For the text-containing cell, return its midpoint in (X, Y) coordinate format. 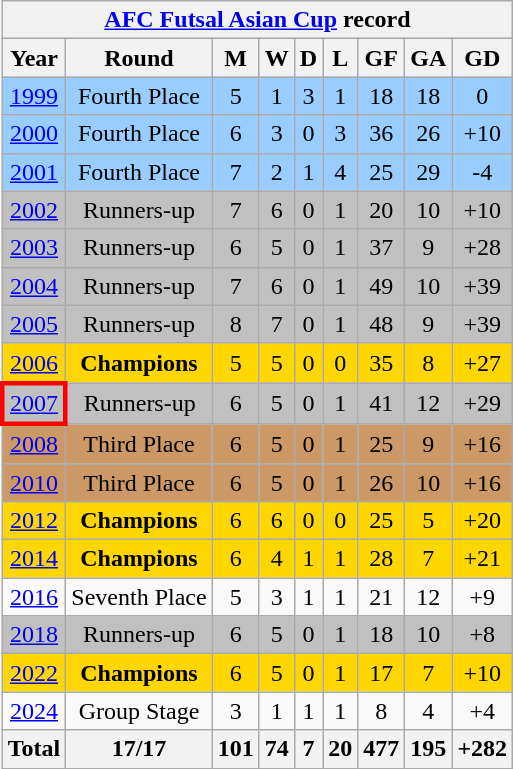
2008 (34, 444)
+27 (482, 363)
2007 (34, 404)
21 (382, 597)
2018 (34, 635)
2000 (34, 134)
477 (382, 749)
2005 (34, 324)
2002 (34, 210)
Group Stage (139, 711)
2004 (34, 286)
2024 (34, 711)
W (276, 58)
35 (382, 363)
1999 (34, 96)
2 (276, 172)
Round (139, 58)
2016 (34, 597)
29 (428, 172)
2022 (34, 673)
2012 (34, 521)
GF (382, 58)
17/17 (139, 749)
+9 (482, 597)
+21 (482, 559)
2014 (34, 559)
+28 (482, 248)
28 (382, 559)
17 (382, 673)
+29 (482, 404)
2001 (34, 172)
D (308, 58)
2010 (34, 483)
GD (482, 58)
37 (382, 248)
L (340, 58)
+4 (482, 711)
48 (382, 324)
36 (382, 134)
195 (428, 749)
+282 (482, 749)
41 (382, 404)
2003 (34, 248)
M (236, 58)
74 (276, 749)
+20 (482, 521)
Seventh Place (139, 597)
101 (236, 749)
2006 (34, 363)
AFC Futsal Asian Cup record (257, 20)
GA (428, 58)
-4 (482, 172)
Year (34, 58)
49 (382, 286)
+8 (482, 635)
Total (34, 749)
